Return (x, y) of the center of cell containing provided text 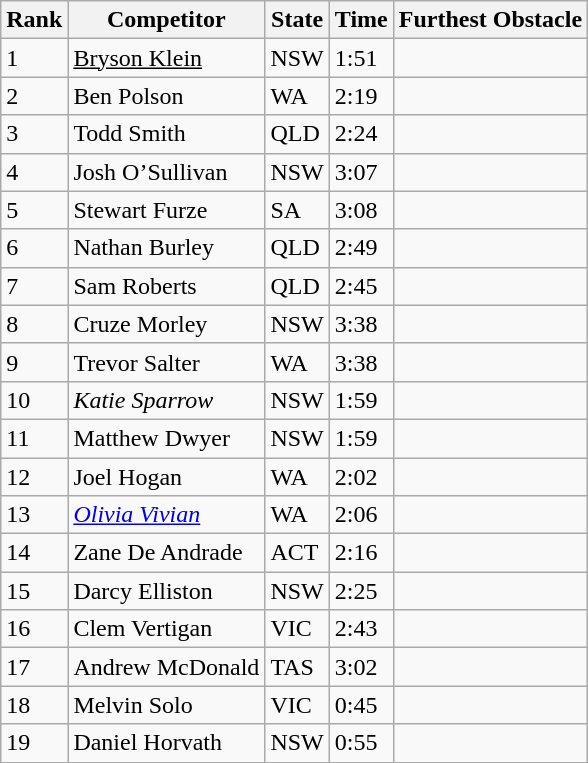
8 (34, 324)
Clem Vertigan (166, 629)
13 (34, 515)
Cruze Morley (166, 324)
2:06 (361, 515)
SA (297, 210)
5 (34, 210)
6 (34, 248)
3 (34, 134)
2:19 (361, 96)
12 (34, 477)
18 (34, 705)
11 (34, 438)
Ben Polson (166, 96)
Time (361, 20)
Sam Roberts (166, 286)
Bryson Klein (166, 58)
State (297, 20)
Olivia Vivian (166, 515)
Darcy Elliston (166, 591)
2:02 (361, 477)
1 (34, 58)
Melvin Solo (166, 705)
7 (34, 286)
Todd Smith (166, 134)
Rank (34, 20)
3:07 (361, 172)
Trevor Salter (166, 362)
Nathan Burley (166, 248)
3:02 (361, 667)
4 (34, 172)
Josh O’Sullivan (166, 172)
16 (34, 629)
2:24 (361, 134)
TAS (297, 667)
Matthew Dwyer (166, 438)
2:49 (361, 248)
Zane De Andrade (166, 553)
2 (34, 96)
Katie Sparrow (166, 400)
1:51 (361, 58)
17 (34, 667)
2:25 (361, 591)
ACT (297, 553)
Andrew McDonald (166, 667)
Stewart Furze (166, 210)
3:08 (361, 210)
Joel Hogan (166, 477)
2:16 (361, 553)
Daniel Horvath (166, 743)
14 (34, 553)
Competitor (166, 20)
19 (34, 743)
0:45 (361, 705)
Furthest Obstacle (490, 20)
2:45 (361, 286)
10 (34, 400)
15 (34, 591)
9 (34, 362)
2:43 (361, 629)
0:55 (361, 743)
